Pinpoint the cell where the given text exists, returning its (X, Y) midpoint coordinate. 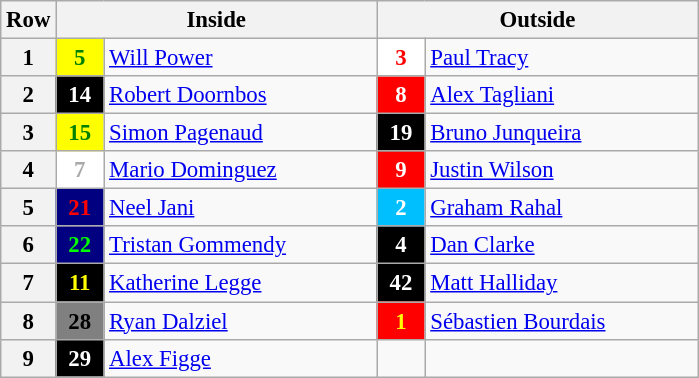
28 (80, 321)
Robert Doornbos (240, 95)
42 (401, 283)
Sébastien Bourdais (562, 321)
Graham Rahal (562, 208)
Paul Tracy (562, 58)
Alex Figge (240, 358)
Bruno Junqueira (562, 133)
14 (80, 95)
Katherine Legge (240, 283)
Justin Wilson (562, 170)
22 (80, 245)
Row (28, 20)
Outside (538, 20)
Inside (216, 20)
Dan Clarke (562, 245)
21 (80, 208)
15 (80, 133)
6 (28, 245)
19 (401, 133)
11 (80, 283)
Ryan Dalziel (240, 321)
Will Power (240, 58)
Mario Dominguez (240, 170)
Simon Pagenaud (240, 133)
29 (80, 358)
Neel Jani (240, 208)
Alex Tagliani (562, 95)
Matt Halliday (562, 283)
Tristan Gommendy (240, 245)
